Output the (x, y) coordinate of the center of the cell containing the given text.  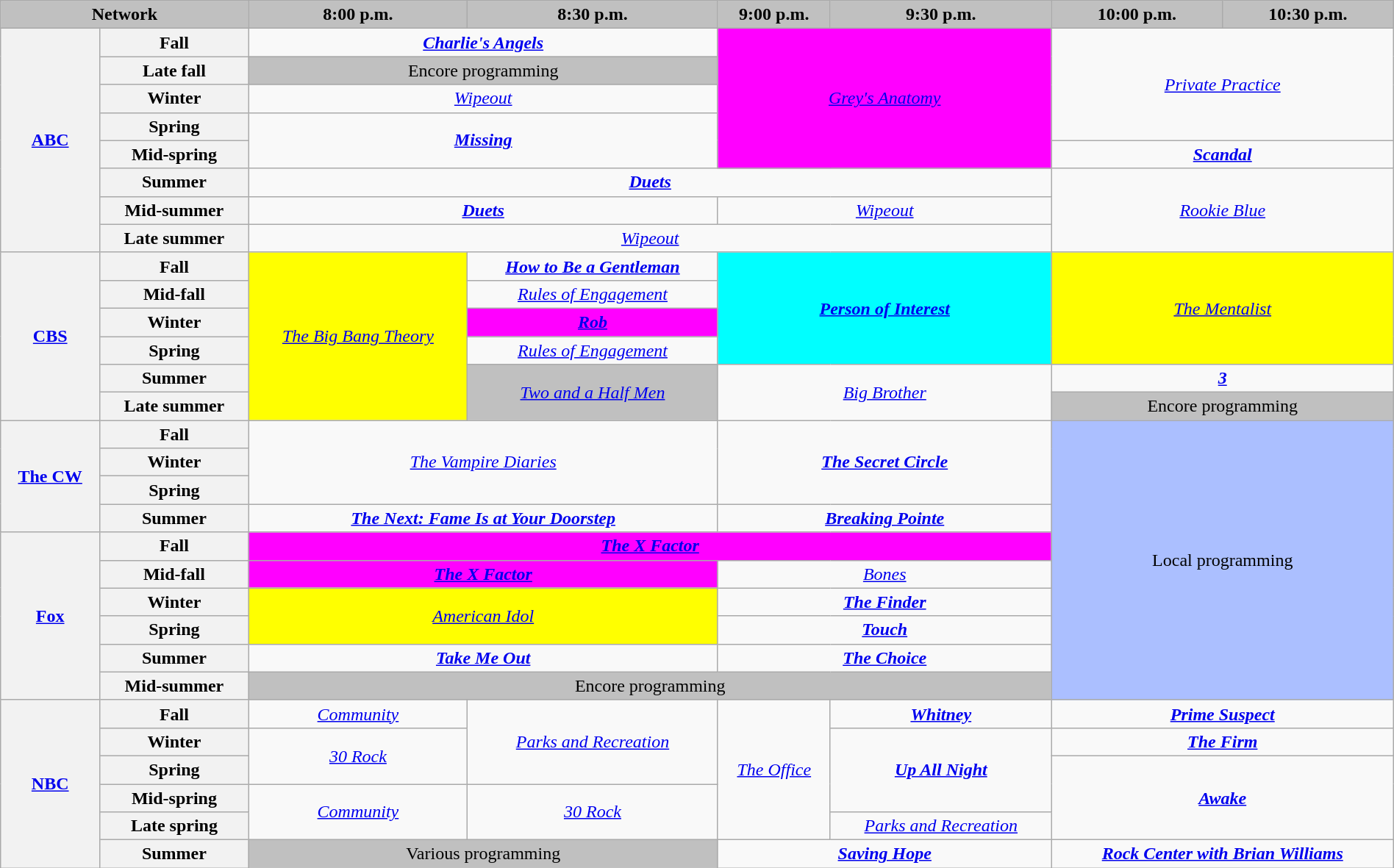
Bones (884, 574)
Grey's Anatomy (884, 98)
Two and a Half Men (593, 392)
Prime Suspect (1222, 714)
8:00 p.m. (358, 15)
9:00 p.m. (773, 15)
Saving Hope (884, 854)
8:30 p.m. (593, 15)
10:30 p.m. (1309, 15)
Rookie Blue (1222, 210)
The Vampire Diaries (483, 462)
Breaking Pointe (884, 518)
The CW (50, 476)
The Choice (884, 658)
The Next: Fame Is at Your Doorstep (483, 518)
Awake (1222, 797)
The Firm (1222, 742)
Take Me Out (483, 658)
Rob (593, 322)
NBC (50, 783)
Missing (483, 140)
How to Be a Gentleman (593, 266)
Network (125, 15)
Touch (884, 630)
Local programming (1222, 560)
Big Brother (884, 392)
9:30 p.m. (941, 15)
Person of Interest (884, 308)
10:00 p.m. (1137, 15)
ABC (50, 140)
Various programming (483, 854)
Whitney (941, 714)
Late spring (174, 826)
CBS (50, 336)
The Secret Circle (884, 462)
Fox (50, 616)
Late fall (174, 71)
Charlie's Angels (483, 43)
American Idol (483, 616)
The Big Bang Theory (358, 336)
Up All Night (941, 770)
Private Practice (1222, 85)
Scandal (1222, 154)
The Finder (884, 602)
The Office (773, 770)
3 (1222, 379)
Rock Center with Brian Williams (1222, 854)
The Mentalist (1222, 308)
